Return the (X, Y) coordinate for the center point of the cell that contains the specified text.  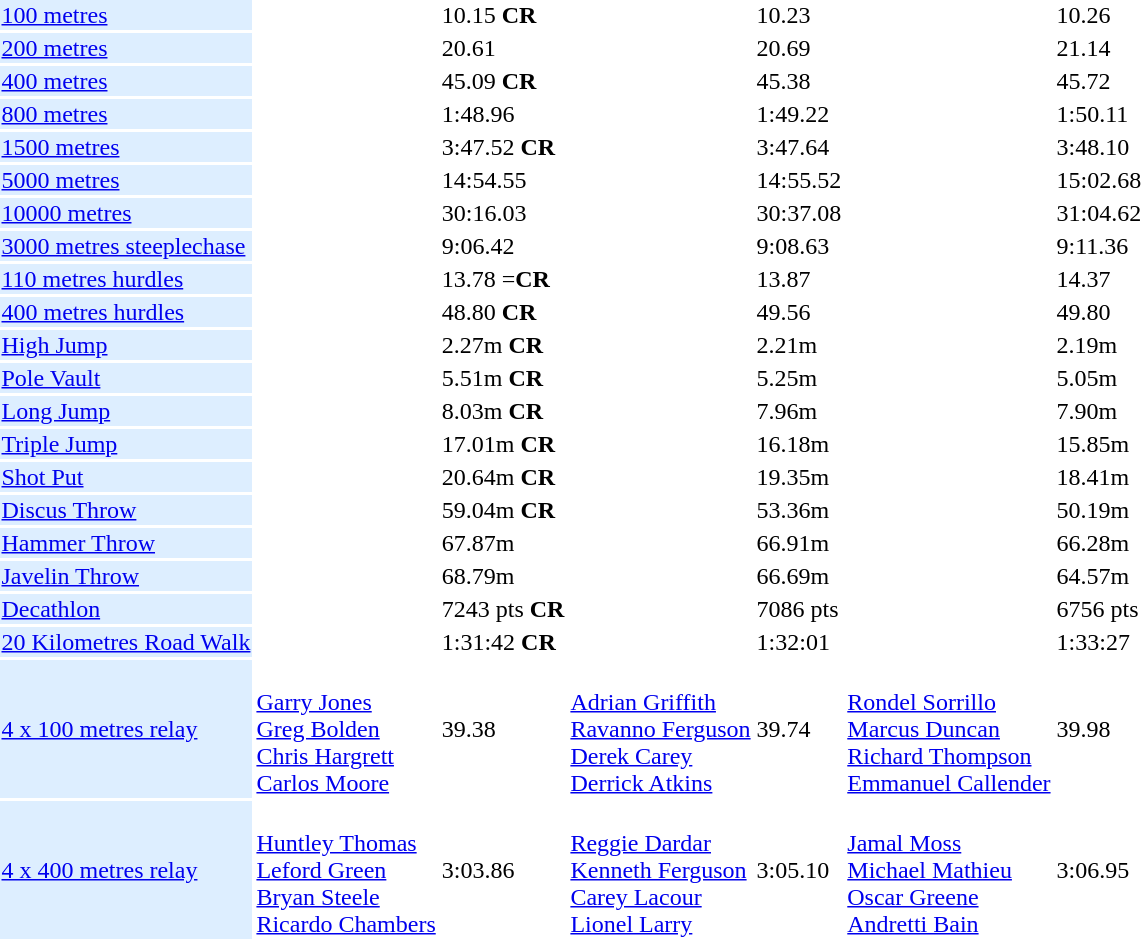
5.51m CR (503, 378)
7.96m (799, 411)
10.23 (799, 15)
3:03.86 (503, 870)
3:47.52 CR (503, 147)
4 x 400 metres relay (126, 870)
8.03m CR (503, 411)
Huntley Thomas Leford Green Bryan Steele Ricardo Chambers (346, 870)
49.56 (799, 312)
Hammer Throw (126, 543)
39.38 (503, 729)
Long Jump (126, 411)
45.38 (799, 81)
5.25m (799, 378)
68.79m (503, 576)
3000 metres steeplechase (126, 246)
13.78 =CR (503, 279)
39.74 (799, 729)
1:48.96 (503, 114)
66.91m (799, 543)
7086 pts (799, 609)
3:47.64 (799, 147)
3:05.10 (799, 870)
20 Kilometres Road Walk (126, 642)
48.80 CR (503, 312)
59.04m CR (503, 510)
10.15 CR (503, 15)
400 metres hurdles (126, 312)
Triple Jump (126, 444)
Discus Throw (126, 510)
Jamal Moss Michael Mathieu Oscar Greene Andretti Bain (949, 870)
13.87 (799, 279)
30:16.03 (503, 213)
Javelin Throw (126, 576)
20.69 (799, 48)
400 metres (126, 81)
16.18m (799, 444)
10000 metres (126, 213)
Adrian Griffith Ravanno Ferguson Derek Carey Derrick Atkins (660, 729)
2.21m (799, 345)
14:55.52 (799, 180)
High Jump (126, 345)
14:54.55 (503, 180)
17.01m CR (503, 444)
66.69m (799, 576)
100 metres (126, 15)
1:32:01 (799, 642)
45.09 CR (503, 81)
Rondel Sorrillo Marcus Duncan Richard Thompson Emmanuel Callender (949, 729)
Decathlon (126, 609)
200 metres (126, 48)
Shot Put (126, 477)
19.35m (799, 477)
1:49.22 (799, 114)
1:31:42 CR (503, 642)
20.64m CR (503, 477)
30:37.08 (799, 213)
4 x 100 metres relay (126, 729)
110 metres hurdles (126, 279)
20.61 (503, 48)
800 metres (126, 114)
5000 metres (126, 180)
2.27m CR (503, 345)
9:06.42 (503, 246)
Garry Jones Greg Bolden Chris Hargrett Carlos Moore (346, 729)
53.36m (799, 510)
Reggie Dardar Kenneth Ferguson Carey Lacour Lionel Larry (660, 870)
9:08.63 (799, 246)
Pole Vault (126, 378)
7243 pts CR (503, 609)
1500 metres (126, 147)
67.87m (503, 543)
